Scan for the cell matching the given text and deliver its [x, y] coordinate at center. 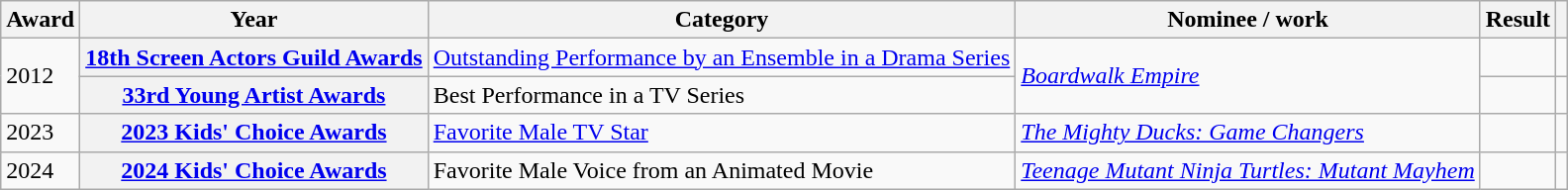
2023 Kids' Choice Awards [254, 133]
Teenage Mutant Ninja Turtles: Mutant Mayhem [1247, 170]
Favorite Male TV Star [722, 133]
18th Screen Actors Guild Awards [254, 57]
Outstanding Performance by an Ensemble in a Drama Series [722, 57]
2023 [41, 133]
2024 Kids' Choice Awards [254, 170]
Result [1518, 20]
Category [722, 20]
Boardwalk Empire [1247, 76]
Favorite Male Voice from an Animated Movie [722, 170]
2024 [41, 170]
33rd Young Artist Awards [254, 95]
Year [254, 20]
Award [41, 20]
2012 [41, 76]
The Mighty Ducks: Game Changers [1247, 133]
Best Performance in a TV Series [722, 95]
Nominee / work [1247, 20]
